Output the [x, y] coordinate of the center of the cell containing the given text.  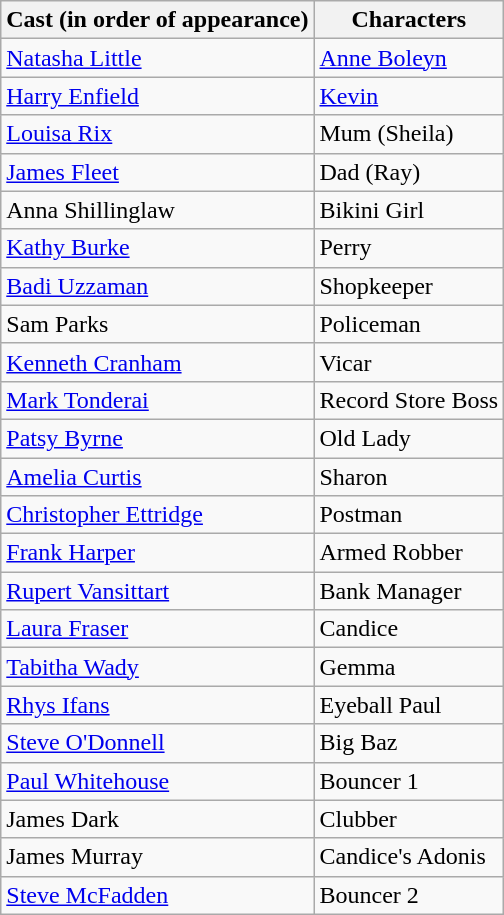
Candice [409, 629]
Rhys Ifans [158, 705]
Bank Manager [409, 591]
Bouncer 2 [409, 895]
Policeman [409, 324]
Steve O'Donnell [158, 743]
Natasha Little [158, 58]
Kenneth Cranham [158, 362]
Harry Enfield [158, 96]
Sam Parks [158, 324]
Dad (Ray) [409, 172]
Eyeball Paul [409, 705]
Old Lady [409, 438]
Anne Boleyn [409, 58]
Bouncer 1 [409, 781]
Characters [409, 20]
Shopkeeper [409, 286]
Record Store Boss [409, 400]
Gemma [409, 667]
Amelia Curtis [158, 477]
James Fleet [158, 172]
Vicar [409, 362]
Armed Robber [409, 553]
Anna Shillinglaw [158, 210]
Mark Tonderai [158, 400]
Kevin [409, 96]
Postman [409, 515]
James Murray [158, 857]
Steve McFadden [158, 895]
James Dark [158, 819]
Frank Harper [158, 553]
Mum (Sheila) [409, 134]
Big Baz [409, 743]
Clubber [409, 819]
Christopher Ettridge [158, 515]
Patsy Byrne [158, 438]
Candice's Adonis [409, 857]
Cast (in order of appearance) [158, 20]
Sharon [409, 477]
Kathy Burke [158, 248]
Bikini Girl [409, 210]
Tabitha Wady [158, 667]
Perry [409, 248]
Badi Uzzaman [158, 286]
Rupert Vansittart [158, 591]
Laura Fraser [158, 629]
Louisa Rix [158, 134]
Paul Whitehouse [158, 781]
